Determine the (X, Y) coordinate at the center of the cell enclosing the given text.  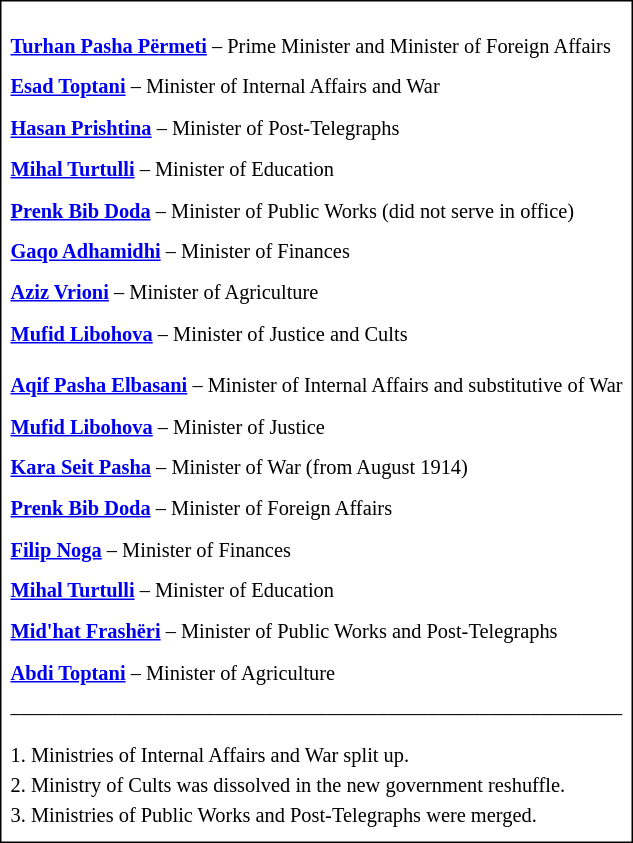
Gaqo Adhamidhi – Minister of Finances (316, 252)
Esad Toptani – Minister of Internal Affairs and War (316, 88)
Turhan Pasha Përmeti – Prime Minister and Minister of Foreign Affairs (316, 47)
–––––––––––––––––––––––––––––––––––––––––––––––––––––––––––– (316, 715)
Prenk Bib Doda – Minister of Foreign Affairs (316, 509)
Kara Seit Pasha – Minister of War (from August 1914) (316, 468)
Hasan Prishtina – Minister of Post-Telegraphs (316, 129)
Filip Noga – Minister of Finances (316, 551)
Prenk Bib Doda – Minister of Public Works (did not serve in office) (316, 211)
Abdi Toptani – Minister of Agriculture (316, 674)
Aziz Vrioni – Minister of Agriculture (316, 294)
Mufid Libohova – Minister of Justice and Cults (316, 335)
Aqif Pasha Elbasani – Minister of Internal Affairs and substitutive of War (316, 386)
Mufid Libohova – Minister of Justice (316, 427)
Mid'hat Frashëri – Minister of Public Works and Post-Telegraphs (316, 633)
